Provide the (X, Y) coordinate of the cell's center where the given text is located.  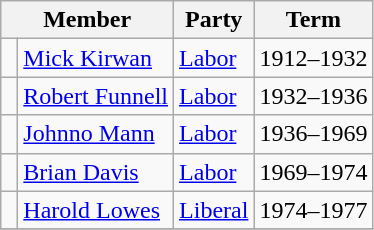
Member (88, 20)
1969–1974 (314, 172)
Party (214, 20)
Term (314, 20)
1974–1977 (314, 210)
Harold Lowes (96, 210)
Brian Davis (96, 172)
1932–1936 (314, 96)
Liberal (214, 210)
Johnno Mann (96, 134)
Robert Funnell (96, 96)
Mick Kirwan (96, 58)
1936–1969 (314, 134)
1912–1932 (314, 58)
